Output the [X, Y] coordinate of the center of the cell containing the given text.  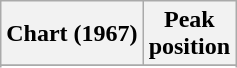
Peakposition [189, 34]
Chart (1967) [72, 34]
